Locate the cell with the specified text and output its (X, Y) center coordinate. 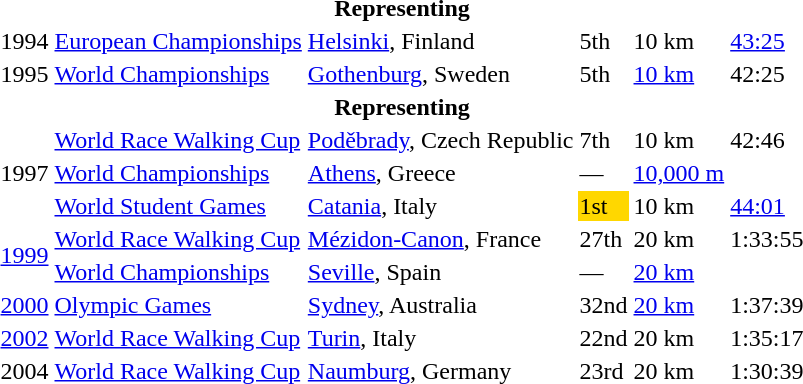
Mézidon-Canon, France (440, 239)
Catania, Italy (440, 206)
Sydney, Australia (440, 305)
7th (604, 140)
32nd (604, 305)
Gothenburg, Sweden (440, 74)
Seville, Spain (440, 272)
1st (604, 206)
Turin, Italy (440, 338)
Poděbrady, Czech Republic (440, 140)
World Student Games (178, 206)
Olympic Games (178, 305)
27th (604, 239)
Athens, Greece (440, 173)
European Championships (178, 41)
10,000 m (679, 173)
22nd (604, 338)
Helsinki, Finland (440, 41)
